From the cell containing the given text, extract its center point as [X, Y] coordinate. 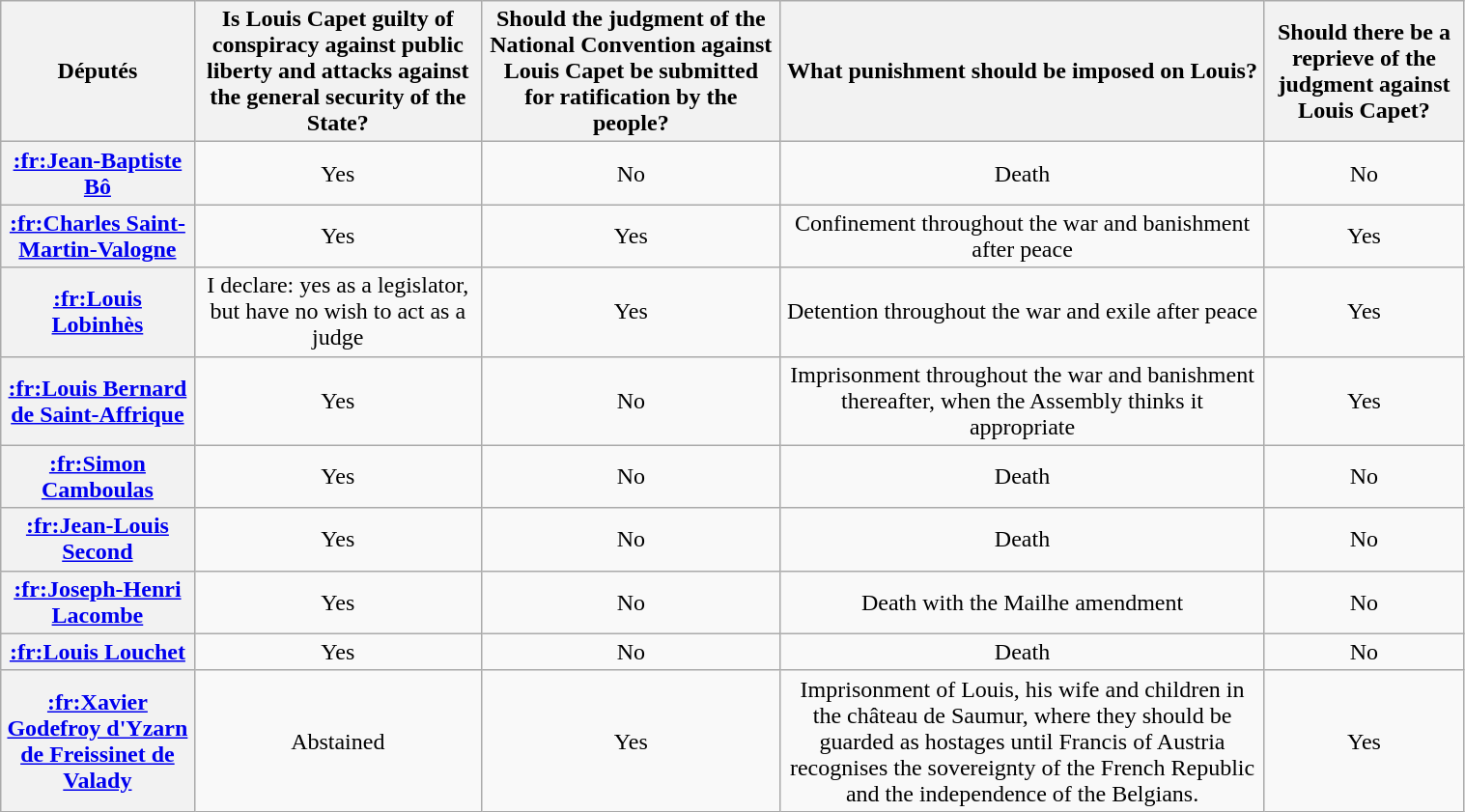
Abstained [338, 741]
Imprisonment throughout the war and banishment thereafter, when the Assembly thinks it appropriate [1022, 401]
Should there be a reprieve of the judgment against Louis Capet? [1364, 71]
:fr:Charles Saint-Martin-Valogne [98, 236]
:fr:Louis Bernard de Saint-Affrique [98, 401]
:fr:Louis Louchet [98, 652]
:fr:Louis Lobinhès [98, 312]
Confinement throughout the war and banishment after peace [1022, 236]
Detention throughout the war and exile after peace [1022, 312]
Death with the Mailhe amendment [1022, 602]
Is Louis Capet guilty of conspiracy against public liberty and attacks against the general security of the State? [338, 71]
What punishment should be imposed on Louis? [1022, 71]
:fr:Jean-Louis Second [98, 539]
:fr:Simon Camboulas [98, 477]
I declare: yes as a legislator, but have no wish to act as a judge [338, 312]
:fr:Xavier Godefroy d'Yzarn de Freissinet de Valady [98, 741]
Députés [98, 71]
:fr:Jean-Baptiste Bô [98, 174]
:fr:Joseph-Henri Lacombe [98, 602]
Should the judgment of the National Convention against Louis Capet be submitted for ratification by the people? [631, 71]
